Output the (X, Y) coordinate of the center of the cell containing the given text.  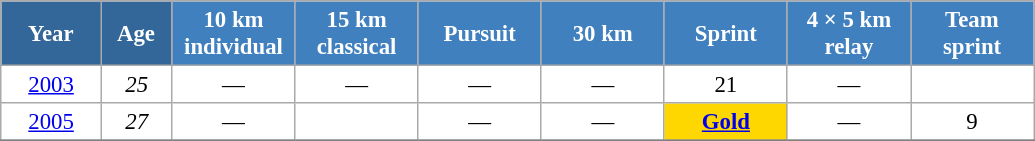
Gold (726, 122)
15 km classical (356, 34)
27 (136, 122)
Age (136, 34)
2005 (52, 122)
4 × 5 km relay (848, 34)
2003 (52, 85)
21 (726, 85)
10 km individual (234, 34)
Pursuit (480, 34)
Year (52, 34)
30 km (602, 34)
Sprint (726, 34)
9 (972, 122)
25 (136, 85)
Team sprint (972, 34)
